Detect which cell encompasses the target text, then output its [X, Y] center coordinate. 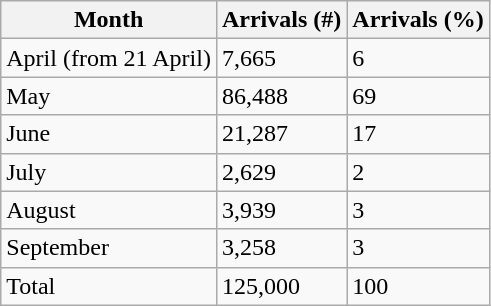
August [109, 210]
3,939 [281, 210]
86,488 [281, 96]
April (from 21 April) [109, 58]
7,665 [281, 58]
May [109, 96]
69 [418, 96]
Month [109, 20]
July [109, 172]
June [109, 134]
125,000 [281, 286]
Arrivals (%) [418, 20]
September [109, 248]
Arrivals (#) [281, 20]
Total [109, 286]
6 [418, 58]
3,258 [281, 248]
100 [418, 286]
21,287 [281, 134]
2,629 [281, 172]
17 [418, 134]
2 [418, 172]
